Return the (X, Y) coordinate for the center point of the cell that contains the specified text.  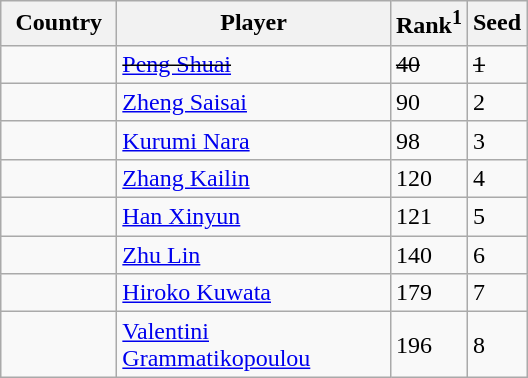
179 (428, 293)
Zhu Lin (254, 255)
121 (428, 217)
90 (428, 102)
3 (496, 140)
40 (428, 64)
1 (496, 64)
Han Xinyun (254, 217)
5 (496, 217)
2 (496, 102)
Hiroko Kuwata (254, 293)
196 (428, 344)
120 (428, 178)
Zheng Saisai (254, 102)
Peng Shuai (254, 64)
Rank1 (428, 24)
Country (59, 24)
Seed (496, 24)
Kurumi Nara (254, 140)
140 (428, 255)
8 (496, 344)
6 (496, 255)
98 (428, 140)
Zhang Kailin (254, 178)
Valentini Grammatikopoulou (254, 344)
Player (254, 24)
4 (496, 178)
7 (496, 293)
